Capture the cell that displays the provided text and extract its (x, y) central coordinate. 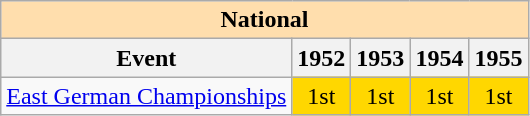
1952 (322, 58)
1955 (498, 58)
National (264, 20)
1953 (380, 58)
Event (146, 58)
1954 (440, 58)
East German Championships (146, 96)
